Return the [X, Y] coordinate for the center point of the cell that contains the specified text.  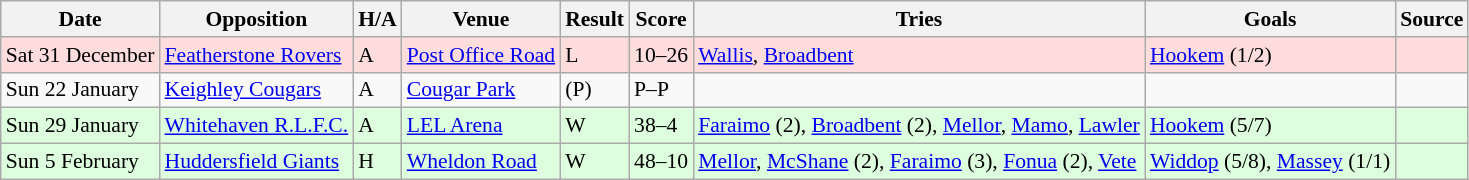
H/A [378, 19]
Featherstone Rovers [257, 55]
Widdop (5/8), Massey (1/1) [1270, 162]
Faraimo (2), Broadbent (2), Mellor, Mamo, Lawler [919, 126]
(P) [594, 90]
Score [661, 19]
Keighley Cougars [257, 90]
Wheldon Road [481, 162]
Opposition [257, 19]
48–10 [661, 162]
Mellor, McShane (2), Faraimo (3), Fonua (2), Vete [919, 162]
Whitehaven R.L.F.C. [257, 126]
Result [594, 19]
Sun 29 January [80, 126]
Post Office Road [481, 55]
Hookem (1/2) [1270, 55]
Cougar Park [481, 90]
Tries [919, 19]
Huddersfield Giants [257, 162]
Goals [1270, 19]
Hookem (5/7) [1270, 126]
Date [80, 19]
Sat 31 December [80, 55]
Wallis, Broadbent [919, 55]
38–4 [661, 126]
P–P [661, 90]
LEL Arena [481, 126]
10–26 [661, 55]
Sun 5 February [80, 162]
Venue [481, 19]
Sun 22 January [80, 90]
L [594, 55]
Source [1432, 19]
H [378, 162]
